Return (X, Y) of the center of cell containing provided text 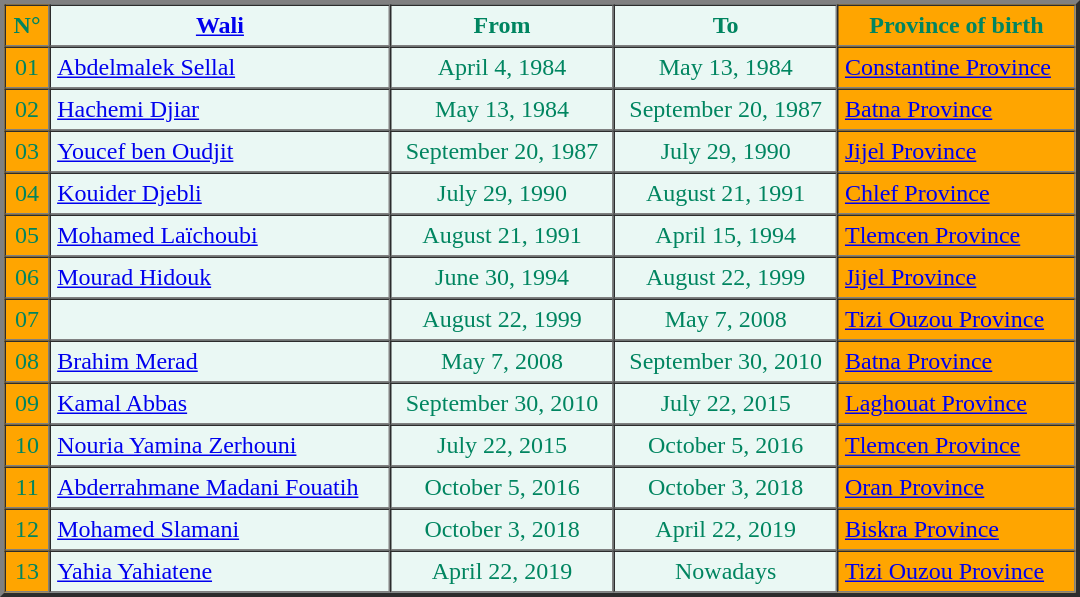
Yahia Yahiatene (220, 571)
02 (26, 109)
April 4, 1984 (502, 67)
Chlef Province (956, 193)
06 (26, 277)
Oran Province (956, 487)
Kamal Abbas (220, 403)
April 15, 1994 (726, 235)
09 (26, 403)
To (726, 25)
Abdelmalek Sellal (220, 67)
Mohamed Slamani (220, 529)
Mourad Hidouk (220, 277)
07 (26, 319)
From (502, 25)
N° (26, 25)
Mohamed Laïchoubi (220, 235)
05 (26, 235)
Brahim Merad (220, 361)
11 (26, 487)
04 (26, 193)
Nowadays (726, 571)
13 (26, 571)
Youcef ben Oudjit (220, 151)
Nouria Yamina Zerhouni (220, 445)
June 30, 1994 (502, 277)
Constantine Province (956, 67)
12 (26, 529)
Province of birth (956, 25)
Biskra Province (956, 529)
Kouider Djebli (220, 193)
10 (26, 445)
Hachemi Djiar (220, 109)
Laghouat Province (956, 403)
03 (26, 151)
Wali (220, 25)
08 (26, 361)
01 (26, 67)
Abderrahmane Madani Fouatih (220, 487)
